Scan for the cell matching the given text and deliver its [X, Y] coordinate at center. 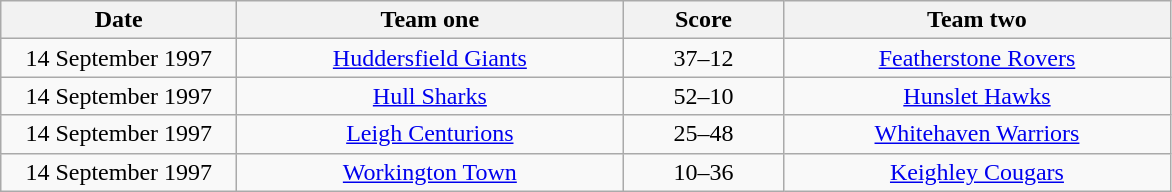
Date [119, 20]
52–10 [704, 96]
37–12 [704, 58]
Workington Town [430, 172]
25–48 [704, 134]
Hull Sharks [430, 96]
Leigh Centurions [430, 134]
Team one [430, 20]
Score [704, 20]
Keighley Cougars [977, 172]
10–36 [704, 172]
Huddersfield Giants [430, 58]
Featherstone Rovers [977, 58]
Team two [977, 20]
Hunslet Hawks [977, 96]
Whitehaven Warriors [977, 134]
